Capture the cell that displays the provided text and extract its (X, Y) central coordinate. 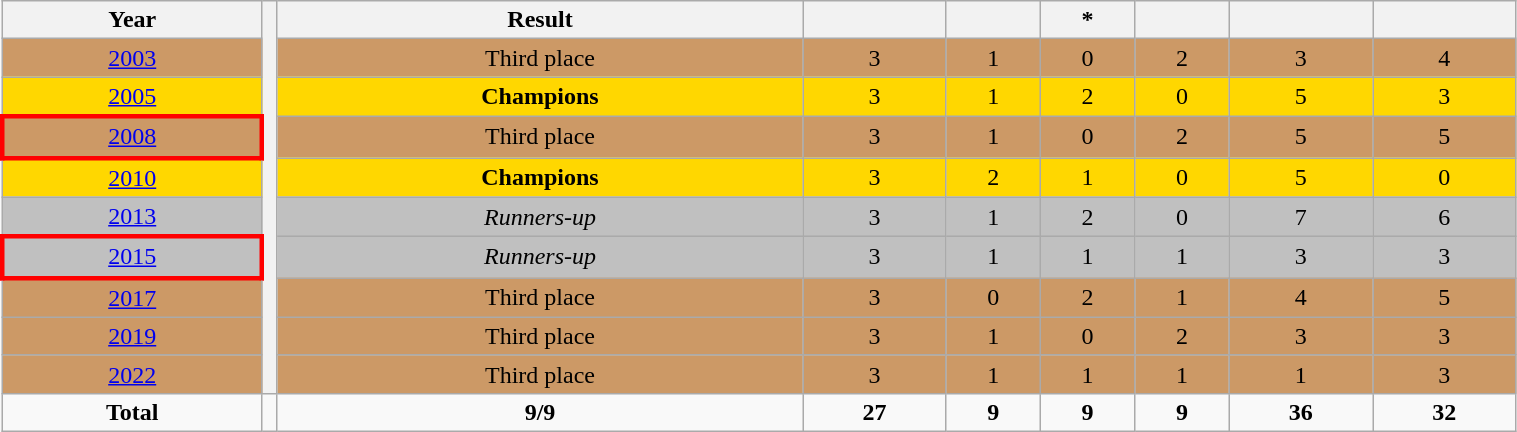
9/9 (540, 412)
Result (540, 20)
6 (1445, 217)
2010 (132, 178)
2003 (132, 58)
2015 (132, 258)
27 (874, 412)
2008 (132, 136)
* (1087, 20)
2005 (132, 97)
36 (1300, 412)
2017 (132, 298)
2019 (132, 336)
2022 (132, 374)
7 (1300, 217)
Total (132, 412)
Year (132, 20)
32 (1445, 412)
2013 (132, 217)
